Output the [X, Y] coordinate of the center of the cell containing the given text.  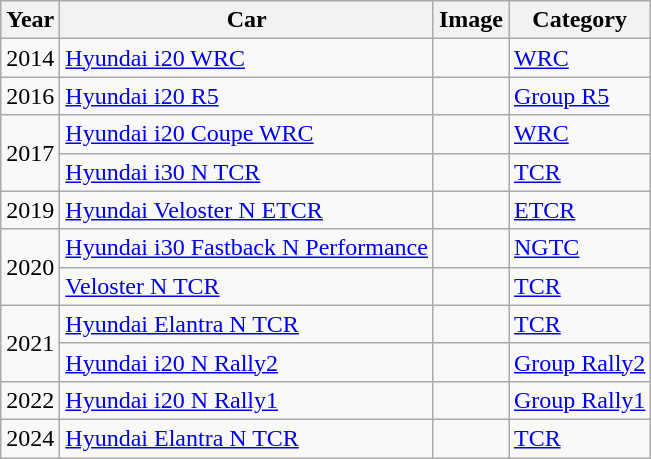
NGTC [579, 248]
Group Rally1 [579, 400]
Hyundai Veloster N ETCR [247, 210]
Category [579, 20]
2016 [30, 96]
2021 [30, 343]
Hyundai i20 Coupe WRC [247, 134]
2020 [30, 267]
Veloster N TCR [247, 286]
2024 [30, 438]
Hyundai i20 N Rally2 [247, 362]
Hyundai i20 WRC [247, 58]
Group Rally2 [579, 362]
Image [470, 20]
2017 [30, 153]
2014 [30, 58]
ETCR [579, 210]
Hyundai i30 N TCR [247, 172]
2019 [30, 210]
Group R5 [579, 96]
Hyundai i20 R5 [247, 96]
Hyundai i30 Fastback N Performance [247, 248]
Year [30, 20]
2022 [30, 400]
Car [247, 20]
Hyundai i20 N Rally1 [247, 400]
